Identify which cell holds the provided text, then report its [X, Y] central coordinate. 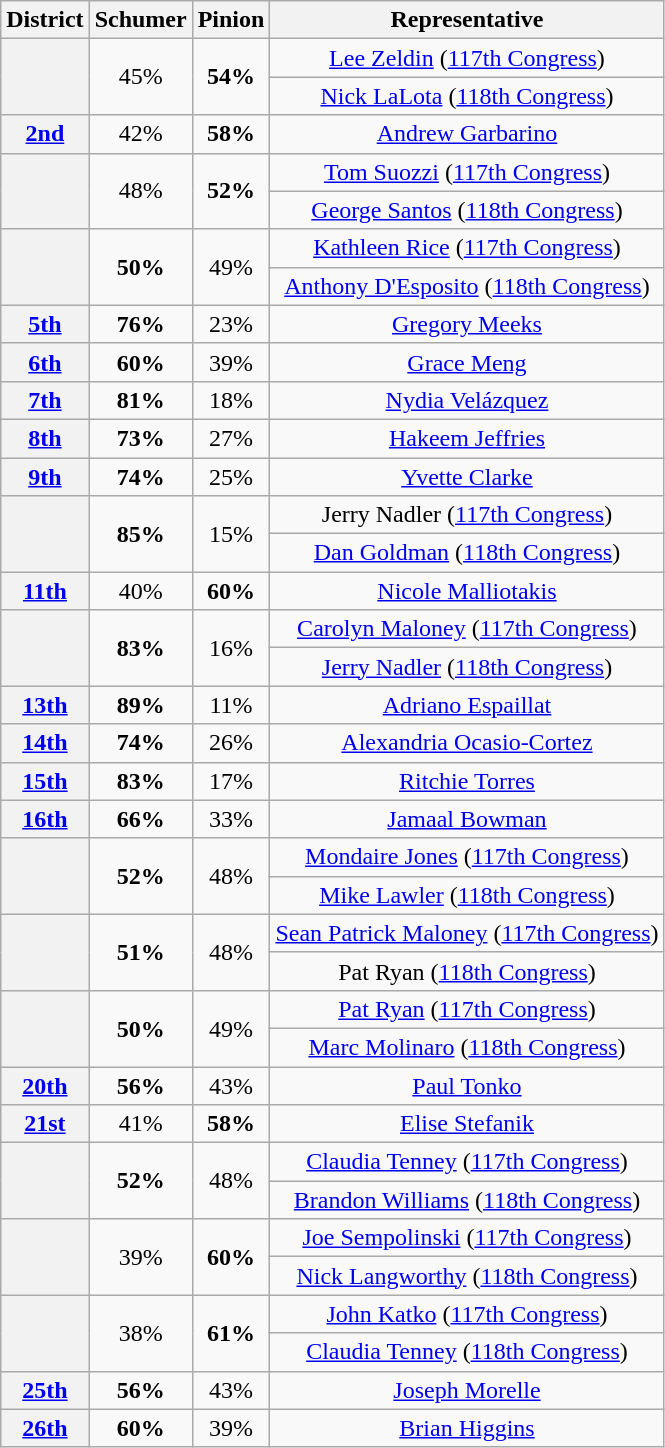
John Katko (117th Congress) [467, 1314]
Jamaal Bowman [467, 819]
Adriano Espaillat [467, 705]
Sean Patrick Maloney (117th Congress) [467, 933]
Lee Zeldin (117th Congress) [467, 58]
Joe Sempolinski (117th Congress) [467, 1238]
Pat Ryan (118th Congress) [467, 971]
7th [45, 400]
26% [231, 743]
17% [231, 781]
45% [140, 77]
20th [45, 1085]
Anthony D'Esposito (118th Congress) [467, 286]
16% [231, 648]
Jerry Nadler (118th Congress) [467, 667]
Claudia Tenney (118th Congress) [467, 1352]
5th [45, 324]
25% [231, 477]
16th [45, 819]
Mondaire Jones (117th Congress) [467, 857]
Grace Meng [467, 362]
Marc Molinaro (118th Congress) [467, 1047]
Nicole Malliotakis [467, 591]
Nick LaLota (118th Congress) [467, 96]
25th [45, 1390]
38% [140, 1333]
54% [231, 77]
2nd [45, 134]
41% [140, 1124]
76% [140, 324]
Dan Goldman (118th Congress) [467, 553]
15% [231, 534]
14th [45, 743]
21st [45, 1124]
Gregory Meeks [467, 324]
Nick Langworthy (118th Congress) [467, 1276]
Yvette Clarke [467, 477]
Tom Suozzi (117th Congress) [467, 172]
61% [231, 1333]
Pinion [231, 20]
Pat Ryan (117th Congress) [467, 1009]
51% [140, 952]
33% [231, 819]
85% [140, 534]
Carolyn Maloney (117th Congress) [467, 629]
9th [45, 477]
Alexandria Ocasio-Cortez [467, 743]
89% [140, 705]
8th [45, 438]
11% [231, 705]
Kathleen Rice (117th Congress) [467, 248]
42% [140, 134]
11th [45, 591]
Brian Higgins [467, 1428]
66% [140, 819]
Representative [467, 20]
15th [45, 781]
Jerry Nadler (117th Congress) [467, 515]
73% [140, 438]
Nydia Velázquez [467, 400]
Andrew Garbarino [467, 134]
6th [45, 362]
Paul Tonko [467, 1085]
81% [140, 400]
Elise Stefanik [467, 1124]
23% [231, 324]
Ritchie Torres [467, 781]
Schumer [140, 20]
Joseph Morelle [467, 1390]
13th [45, 705]
27% [231, 438]
Mike Lawler (118th Congress) [467, 895]
Claudia Tenney (117th Congress) [467, 1162]
George Santos (118th Congress) [467, 210]
District [45, 20]
Brandon Williams (118th Congress) [467, 1200]
18% [231, 400]
40% [140, 591]
26th [45, 1428]
Hakeem Jeffries [467, 438]
